Return [x, y] of the center of cell containing provided text 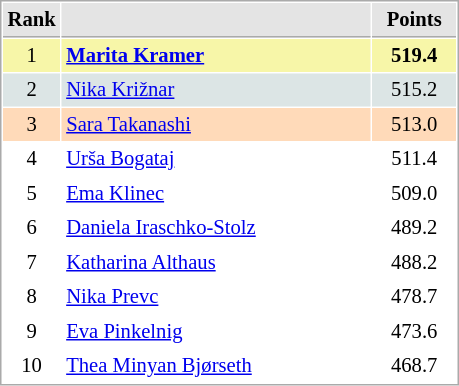
6 [32, 228]
3 [32, 124]
Marita Kramer [216, 56]
515.2 [414, 90]
488.2 [414, 262]
478.7 [414, 296]
511.4 [414, 158]
5 [32, 194]
7 [32, 262]
489.2 [414, 228]
Thea Minyan Bjørseth [216, 366]
519.4 [414, 56]
8 [32, 296]
Points [414, 20]
509.0 [414, 194]
473.6 [414, 332]
Urša Bogataj [216, 158]
9 [32, 332]
Sara Takanashi [216, 124]
4 [32, 158]
Daniela Iraschko-Stolz [216, 228]
Katharina Althaus [216, 262]
2 [32, 90]
Rank [32, 20]
Eva Pinkelnig [216, 332]
10 [32, 366]
Ema Klinec [216, 194]
468.7 [414, 366]
1 [32, 56]
Nika Križnar [216, 90]
513.0 [414, 124]
Nika Prevc [216, 296]
